Locate the cell with the specified text and output its (X, Y) center coordinate. 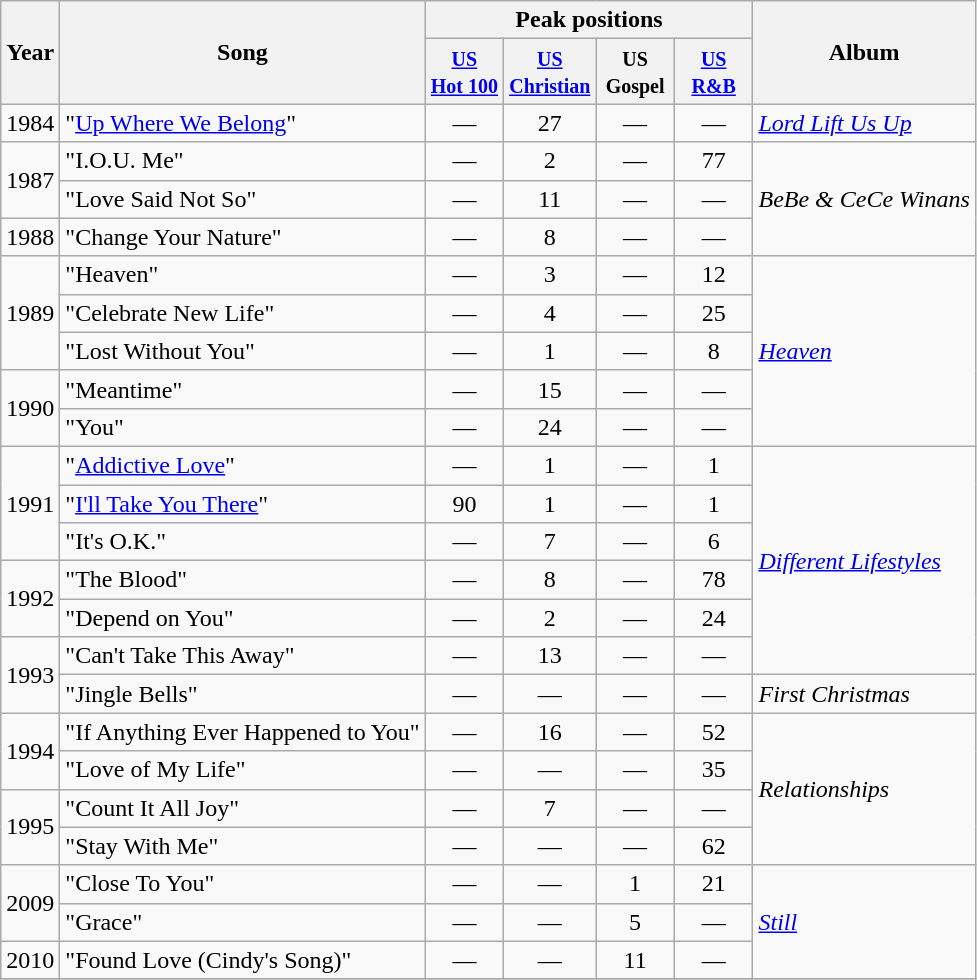
"You" (242, 427)
"Jingle Bells" (242, 694)
Still (864, 922)
1992 (30, 599)
"Stay With Me" (242, 846)
1984 (30, 123)
"Change Your Nature" (242, 237)
"Celebrate New Life" (242, 313)
Album (864, 52)
BeBe & CeCe Winans (864, 199)
Peak positions (589, 20)
Different Lifestyles (864, 560)
"Can't Take This Away" (242, 656)
"If Anything Ever Happened to You" (242, 732)
"Love Said Not So" (242, 199)
4 (550, 313)
3 (550, 275)
5 (636, 922)
"Love of My Life" (242, 770)
1990 (30, 408)
"Heaven" (242, 275)
"Grace" (242, 922)
25 (714, 313)
"Lost Without You" (242, 351)
13 (550, 656)
USHot 100 (464, 72)
"Addictive Love" (242, 465)
First Christmas (864, 694)
Lord Lift Us Up (864, 123)
78 (714, 580)
2010 (30, 960)
35 (714, 770)
1995 (30, 827)
90 (464, 503)
16 (550, 732)
1987 (30, 180)
1988 (30, 237)
"I.O.U. Me" (242, 161)
1993 (30, 675)
77 (714, 161)
"Meantime" (242, 389)
"I'll Take You There" (242, 503)
Song (242, 52)
Year (30, 52)
"Found Love (Cindy's Song)" (242, 960)
1989 (30, 313)
"Up Where We Belong" (242, 123)
"Count It All Joy" (242, 808)
USR&B (714, 72)
1994 (30, 751)
Relationships (864, 789)
"The Blood" (242, 580)
"It's O.K." (242, 542)
Heaven (864, 351)
USGospel (636, 72)
27 (550, 123)
"Depend on You" (242, 618)
15 (550, 389)
"Close To You" (242, 884)
2009 (30, 903)
52 (714, 732)
6 (714, 542)
62 (714, 846)
12 (714, 275)
1991 (30, 503)
USChristian (550, 72)
21 (714, 884)
